Capture the cell that displays the provided text and extract its (x, y) central coordinate. 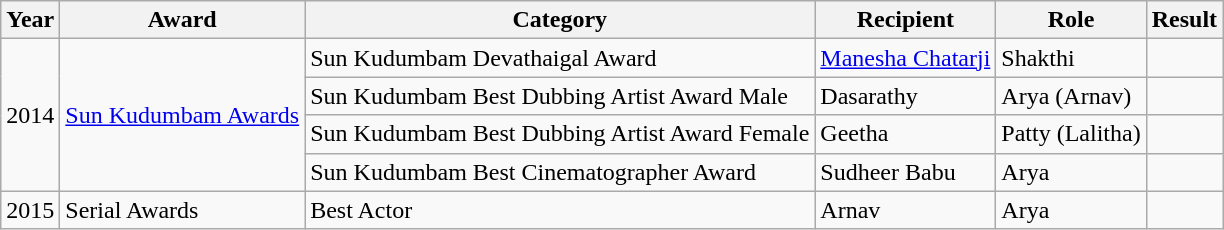
2015 (30, 210)
Sun Kudumbam Devathaigal Award (560, 58)
Sun Kudumbam Best Dubbing Artist Award Male (560, 96)
Arya (Arnav) (1071, 96)
Sun Kudumbam Best Cinematographer Award (560, 172)
Award (182, 20)
Role (1071, 20)
Sun Kudumbam Awards (182, 115)
Manesha Chatarji (906, 58)
Recipient (906, 20)
Year (30, 20)
Geetha (906, 134)
Dasarathy (906, 96)
Arnav (906, 210)
Patty (Lalitha) (1071, 134)
Best Actor (560, 210)
Sun Kudumbam Best Dubbing Artist Award Female (560, 134)
2014 (30, 115)
Sudheer Babu (906, 172)
Result (1184, 20)
Serial Awards (182, 210)
Shakthi (1071, 58)
Category (560, 20)
